Determine the [x, y] coordinate at the center of the cell enclosing the given text.  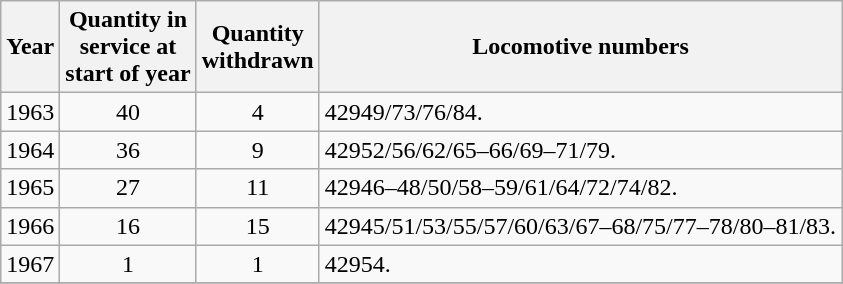
16 [128, 226]
Quantity inservice atstart of year [128, 47]
1964 [30, 150]
42945/51/53/55/57/60/63/67–68/75/77–78/80–81/83. [580, 226]
Year [30, 47]
Locomotive numbers [580, 47]
Quantitywithdrawn [258, 47]
1967 [30, 264]
15 [258, 226]
1963 [30, 112]
27 [128, 188]
1966 [30, 226]
42946–48/50/58–59/61/64/72/74/82. [580, 188]
36 [128, 150]
11 [258, 188]
9 [258, 150]
1965 [30, 188]
42949/73/76/84. [580, 112]
4 [258, 112]
40 [128, 112]
42954. [580, 264]
42952/56/62/65–66/69–71/79. [580, 150]
